Find where the given text appears and provide that cell's center as [x, y] coordinate. 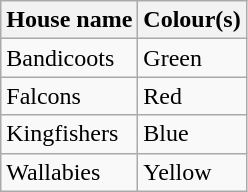
Wallabies [70, 172]
Kingfishers [70, 134]
Green [192, 58]
Falcons [70, 96]
Bandicoots [70, 58]
Yellow [192, 172]
Blue [192, 134]
Colour(s) [192, 20]
House name [70, 20]
Red [192, 96]
